Output the (X, Y) coordinate of the center of the cell containing the given text.  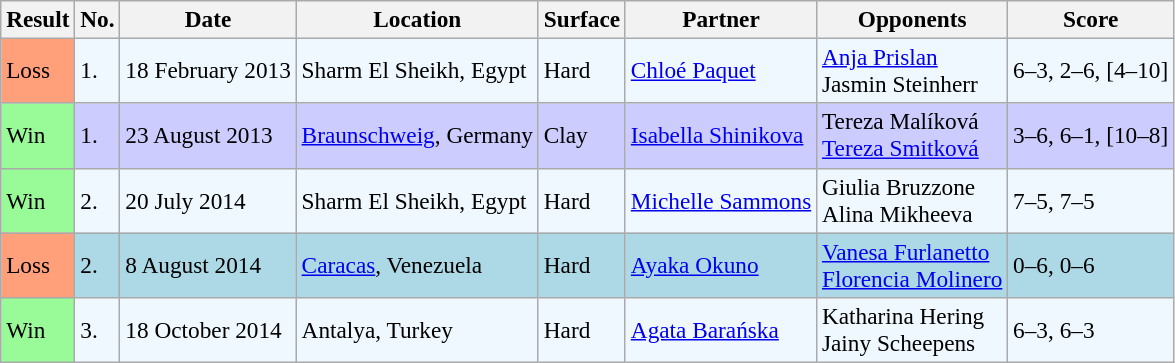
3. (98, 330)
Agata Barańska (720, 330)
Result (38, 19)
20 July 2014 (208, 200)
8 August 2014 (208, 264)
7–5, 7–5 (1091, 200)
Surface (582, 19)
Score (1091, 19)
No. (98, 19)
Giulia Bruzzone Alina Mikheeva (912, 200)
6–3, 2–6, [4–10] (1091, 70)
18 February 2013 (208, 70)
Isabella Shinikova (720, 136)
3–6, 6–1, [10–8] (1091, 136)
Katharina Hering Jainy Scheepens (912, 330)
Location (417, 19)
Antalya, Turkey (417, 330)
18 October 2014 (208, 330)
Vanesa Furlanetto Florencia Molinero (912, 264)
Clay (582, 136)
23 August 2013 (208, 136)
6–3, 6–3 (1091, 330)
Caracas, Venezuela (417, 264)
Opponents (912, 19)
Partner (720, 19)
Braunschweig, Germany (417, 136)
Anja Prislan Jasmin Steinherr (912, 70)
Chloé Paquet (720, 70)
Ayaka Okuno (720, 264)
Michelle Sammons (720, 200)
Tereza Malíková Tereza Smitková (912, 136)
Date (208, 19)
0–6, 0–6 (1091, 264)
